Capture the cell that displays the provided text and extract its (X, Y) central coordinate. 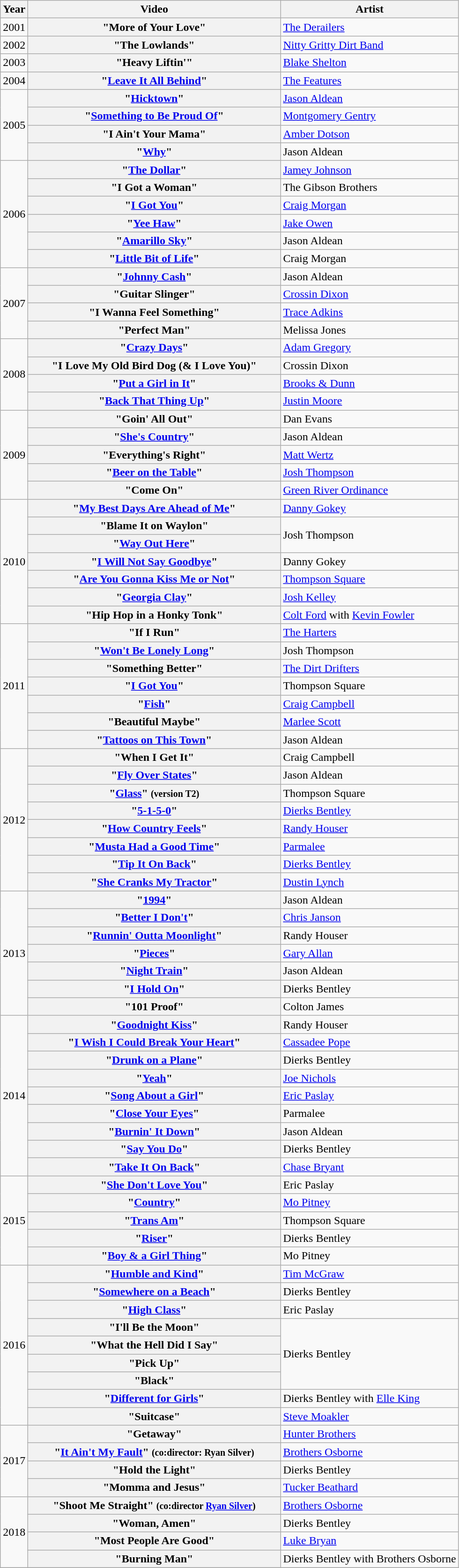
Dan Evans (370, 419)
"Beautiful Maybe" (155, 722)
"She Cranks My Tractor" (155, 882)
Steve Moakler (370, 1416)
2004 (14, 80)
"I Got a Woman" (155, 187)
"Suitcase" (155, 1416)
The Harters (370, 633)
"I Wanna Feel Something" (155, 312)
"1994" (155, 900)
"Little Bit of Life" (155, 259)
"She Don't Love You" (155, 1185)
"The Dollar" (155, 169)
Brooks & Dunn (370, 383)
"Night Train" (155, 971)
"High Class" (155, 1309)
"Drunk on a Plane" (155, 1060)
"Fly Over States" (155, 775)
"The Lowlands" (155, 45)
"I Wish I Could Break Your Heart" (155, 1042)
"Goin' All Out" (155, 419)
Chase Bryant (370, 1167)
2001 (14, 27)
"Leave It All Behind" (155, 80)
Year (14, 9)
"Burning Man" (155, 1559)
Green River Ordinance (370, 490)
2015 (14, 1220)
"Way Out Here" (155, 544)
"If I Run" (155, 633)
"Guitar Slinger" (155, 294)
2002 (14, 45)
"Beer on the Table" (155, 472)
"Something to Be Proud Of" (155, 116)
Trace Adkins (370, 312)
The Dirt Drifters (370, 668)
Jake Owen (370, 223)
"I'll Be the Moon" (155, 1327)
"Tattoos on This Town" (155, 739)
"How Country Feels" (155, 829)
Dustin Lynch (370, 882)
"Close Your Eyes" (155, 1114)
"Yee Haw" (155, 223)
"5-1-5-0" (155, 811)
"101 Proof" (155, 1006)
"Are You Gonna Kiss Me or Not" (155, 579)
"Song About a Girl" (155, 1096)
"Won't Be Lonely Long" (155, 650)
"Riser" (155, 1238)
"Most People Are Good" (155, 1541)
2006 (14, 214)
Blake Shelton (370, 63)
"Momma and Jesus" (155, 1488)
"Come On" (155, 490)
"Heavy Liftin'" (155, 63)
"Yeah" (155, 1078)
"Georgia Clay" (155, 597)
"I Ain't Your Mama" (155, 134)
"Put a Girl in It" (155, 383)
"Different for Girls" (155, 1399)
"Woman, Amen" (155, 1523)
2010 (14, 561)
Luke Bryan (370, 1541)
"Black" (155, 1381)
"Better I Don't" (155, 918)
Josh Kelley (370, 597)
Artist (370, 9)
"Somewhere on a Beach" (155, 1291)
"Perfect Man" (155, 330)
"My Best Days Are Ahead of Me" (155, 508)
"Something Better" (155, 668)
"Hip Hop in a Honky Tonk" (155, 615)
"Musta Had a Good Time" (155, 846)
2008 (14, 374)
"It Ain't My Fault" (co:director: Ryan Silver) (155, 1452)
"Country" (155, 1203)
Justin Moore (370, 401)
Chris Janson (370, 918)
"Blame It on Waylon" (155, 526)
Video (155, 9)
2007 (14, 303)
Melissa Jones (370, 330)
"Pick Up" (155, 1363)
"She's Country" (155, 437)
"I Will Not Say Goodbye" (155, 562)
"Trans Am" (155, 1220)
2016 (14, 1345)
Adam Gregory (370, 348)
Nitty Gritty Dirt Band (370, 45)
"Runnin' Outta Moonlight" (155, 935)
2003 (14, 63)
"Glass" (version T2) (155, 793)
The Features (370, 80)
"Everything's Right" (155, 454)
2014 (14, 1096)
Dierks Bentley with Brothers Osborne (370, 1559)
2018 (14, 1532)
Cassadee Pope (370, 1042)
"When I Get It" (155, 757)
Tucker Beathard (370, 1488)
"Boy & a Girl Thing" (155, 1256)
"Fish" (155, 704)
"Pieces" (155, 953)
"Back That Thing Up" (155, 401)
"I Hold On" (155, 989)
2009 (14, 454)
Tim McGraw (370, 1274)
Colton James (370, 1006)
Dierks Bentley with Elle King (370, 1399)
2017 (14, 1461)
"Humble and Kind" (155, 1274)
"More of Your Love" (155, 27)
The Derailers (370, 27)
"Crazy Days" (155, 348)
"Johnny Cash" (155, 277)
Amber Dotson (370, 134)
Matt Wertz (370, 454)
"Tip It On Back" (155, 864)
"Take It On Back" (155, 1167)
2011 (14, 686)
The Gibson Brothers (370, 187)
"What the Hell Did I Say" (155, 1345)
"Hicktown" (155, 98)
Hunter Brothers (370, 1434)
Joe Nichols (370, 1078)
"Hold the Light" (155, 1470)
"Why" (155, 152)
Montgomery Gentry (370, 116)
Gary Allan (370, 953)
Colt Ford with Kevin Fowler (370, 615)
2012 (14, 819)
Marlee Scott (370, 722)
"Say You Do" (155, 1149)
"Goodnight Kiss" (155, 1024)
2005 (14, 125)
2013 (14, 953)
"Burnin' It Down" (155, 1131)
"Getaway" (155, 1434)
"Amarillo Sky" (155, 241)
"Shoot Me Straight" (co:director Ryan Silver) (155, 1505)
"I Love My Old Bird Dog (& I Love You)" (155, 365)
Jamey Johnson (370, 169)
